Detect which cell encompasses the target text, then output its (X, Y) center coordinate. 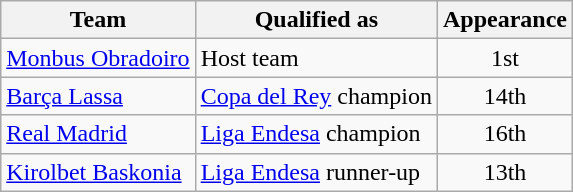
Barça Lassa (98, 96)
Liga Endesa runner-up (316, 172)
Kirolbet Baskonia (98, 172)
Real Madrid (98, 134)
Host team (316, 58)
Copa del Rey champion (316, 96)
13th (504, 172)
Appearance (504, 20)
Qualified as (316, 20)
Monbus Obradoiro (98, 58)
Liga Endesa champion (316, 134)
1st (504, 58)
14th (504, 96)
16th (504, 134)
Team (98, 20)
